Determine the [X, Y] coordinate at the center of the cell enclosing the given text.  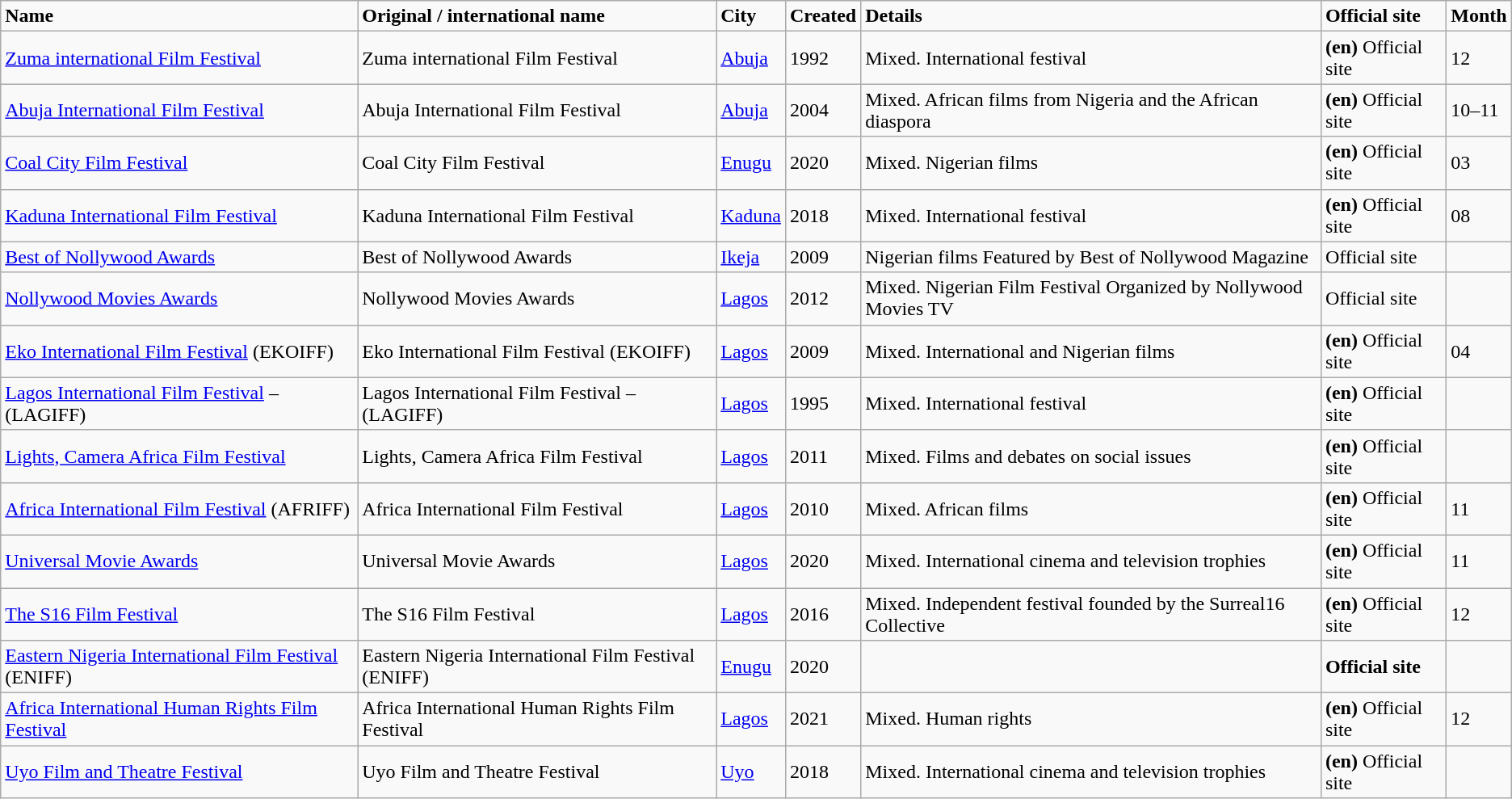
Mixed. Nigerian Film Festival Organized by Nollywood Movies TV [1091, 299]
Mixed. African films from Nigeria and the African diaspora [1091, 110]
2021 [822, 719]
Created [822, 16]
1992 [822, 58]
Original / international name [537, 16]
Kaduna [751, 215]
04 [1479, 351]
Mixed. Independent festival founded by the Surreal16 Collective [1091, 614]
Mixed. Nigerian films [1091, 163]
2004 [822, 110]
Mixed. Films and debates on social issues [1091, 456]
City [751, 16]
Mixed. International and Nigerian films [1091, 351]
Africa International Film Festival [537, 509]
Africa International Film Festival (AFRIFF) [179, 509]
03 [1479, 163]
2010 [822, 509]
Details [1091, 16]
08 [1479, 215]
2011 [822, 456]
Ikeja [751, 257]
2012 [822, 299]
Uyo [751, 772]
1995 [822, 404]
Name [179, 16]
Mixed. Human rights [1091, 719]
Mixed. African films [1091, 509]
2016 [822, 614]
10–11 [1479, 110]
Month [1479, 16]
Nigerian films Featured by Best of Nollywood Magazine [1091, 257]
